Return (x, y) of the center of cell containing provided text 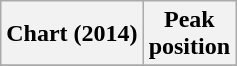
Peakposition (189, 34)
Chart (2014) (72, 34)
